Find where the given text appears and provide that cell's center as [X, Y] coordinate. 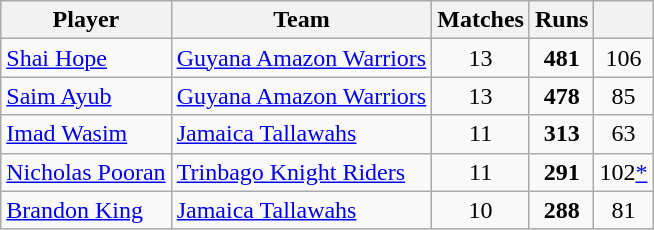
291 [561, 172]
288 [561, 210]
Matches [481, 20]
81 [624, 210]
478 [561, 96]
106 [624, 58]
102* [624, 172]
85 [624, 96]
Imad Wasim [86, 134]
Nicholas Pooran [86, 172]
Saim Ayub [86, 96]
481 [561, 58]
63 [624, 134]
Player [86, 20]
10 [481, 210]
313 [561, 134]
Brandon King [86, 210]
Team [302, 20]
Trinbago Knight Riders [302, 172]
Runs [561, 20]
Shai Hope [86, 58]
